From the cell containing the given text, extract its center point as [x, y] coordinate. 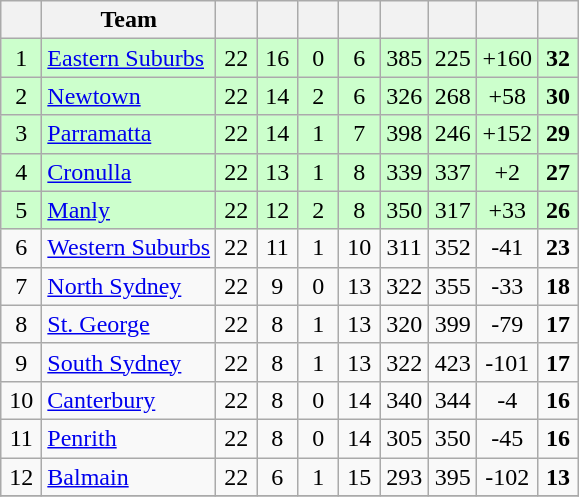
27 [558, 172]
399 [452, 324]
Penrith [129, 438]
+160 [508, 58]
317 [452, 210]
18 [558, 286]
246 [452, 134]
Newtown [129, 96]
398 [404, 134]
+33 [508, 210]
385 [404, 58]
-45 [508, 438]
St. George [129, 324]
3 [22, 134]
Team [129, 20]
268 [452, 96]
Parramatta [129, 134]
29 [558, 134]
-4 [508, 400]
5 [22, 210]
23 [558, 248]
339 [404, 172]
Eastern Suburbs [129, 58]
26 [558, 210]
+152 [508, 134]
South Sydney [129, 362]
Manly [129, 210]
352 [452, 248]
4 [22, 172]
305 [404, 438]
320 [404, 324]
-41 [508, 248]
Canterbury [129, 400]
395 [452, 477]
32 [558, 58]
-79 [508, 324]
344 [452, 400]
Western Suburbs [129, 248]
225 [452, 58]
311 [404, 248]
Balmain [129, 477]
+58 [508, 96]
Cronulla [129, 172]
326 [404, 96]
340 [404, 400]
15 [360, 477]
355 [452, 286]
293 [404, 477]
-101 [508, 362]
+2 [508, 172]
337 [452, 172]
30 [558, 96]
423 [452, 362]
-102 [508, 477]
-33 [508, 286]
North Sydney [129, 286]
